Provide the (X, Y) coordinate of the cell's center where the given text is located.  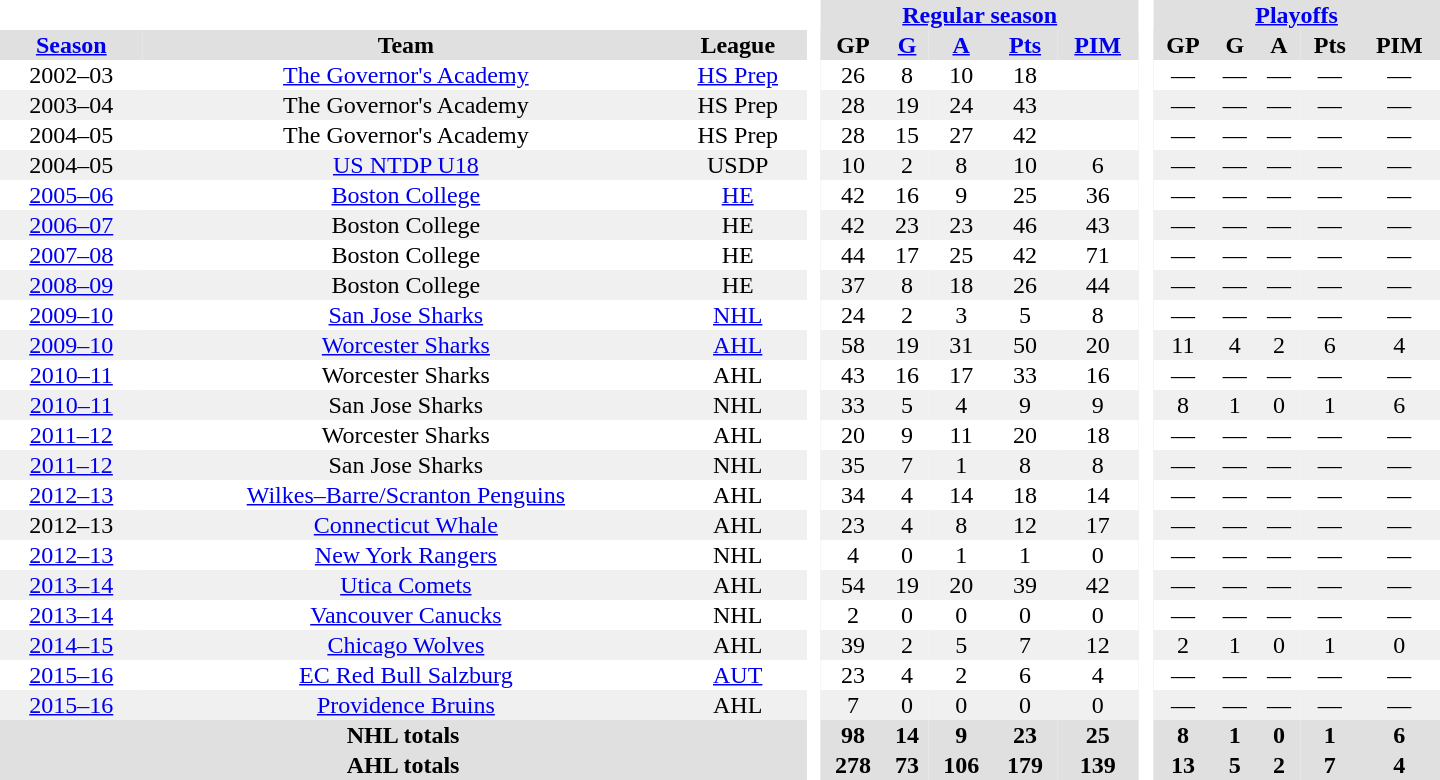
Season (72, 45)
106 (961, 765)
37 (853, 285)
278 (853, 765)
179 (1025, 765)
AUT (738, 675)
2003–04 (72, 105)
Playoffs (1296, 15)
Providence Bruins (406, 705)
98 (853, 735)
54 (853, 585)
Wilkes–Barre/Scranton Penguins (406, 495)
139 (1098, 765)
71 (1098, 255)
31 (961, 345)
2008–09 (72, 285)
Regular season (980, 15)
NHL totals (403, 735)
2002–03 (72, 75)
Chicago Wolves (406, 645)
Vancouver Canucks (406, 615)
New York Rangers (406, 555)
3 (961, 315)
Utica Comets (406, 585)
27 (961, 135)
35 (853, 465)
EC Red Bull Salzburg (406, 675)
Connecticut Whale (406, 525)
Team (406, 45)
2007–08 (72, 255)
50 (1025, 345)
League (738, 45)
73 (907, 765)
36 (1098, 195)
13 (1183, 765)
46 (1025, 225)
USDP (738, 165)
15 (907, 135)
2014–15 (72, 645)
2005–06 (72, 195)
2006–07 (72, 225)
58 (853, 345)
34 (853, 495)
US NTDP U18 (406, 165)
AHL totals (403, 765)
